Extract the [X, Y] coordinate from the center of the cell holding the provided text.  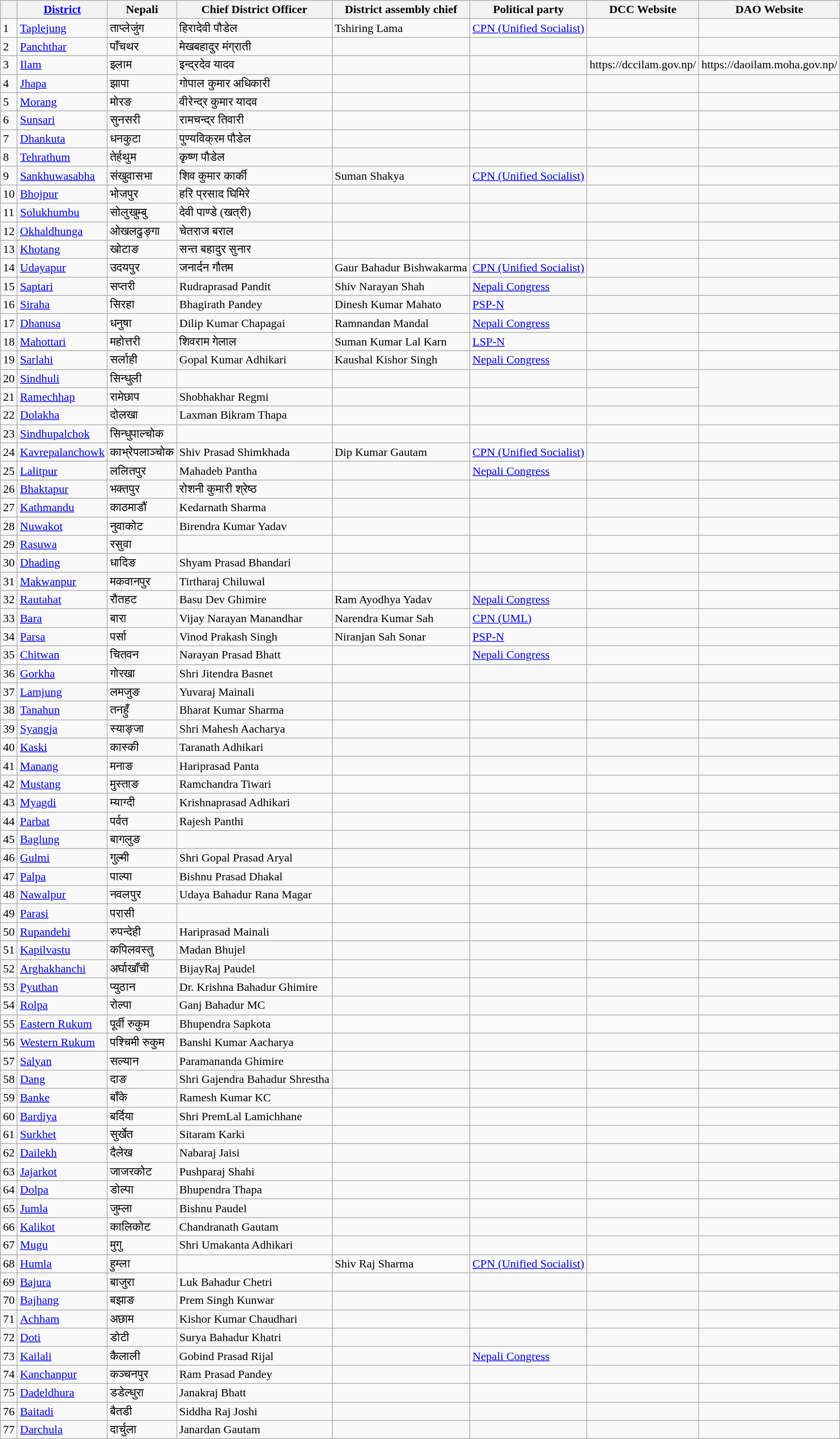
धनुषा [141, 323]
कास्की [141, 747]
68 [9, 1264]
Tirtharaj Chiluwal [255, 581]
Bajhang [62, 1300]
Madan Bhujel [255, 950]
75 [9, 1392]
9 [9, 175]
Pushparaj Shahi [255, 1172]
Jumla [62, 1208]
Nepali [141, 10]
20 [9, 378]
Gopal Kumar Adhikari [255, 360]
Suman Shakya [401, 175]
Luk Bahadur Chetri [255, 1282]
Kaski [62, 747]
Salyan [62, 1061]
सुनसरी [141, 120]
डोल्पा [141, 1190]
Rajesh Panthi [255, 821]
Shiv Raj Sharma [401, 1264]
तनहुँ [141, 710]
70 [9, 1300]
53 [9, 987]
Paramananda Ghimire [255, 1061]
Surkhet [62, 1135]
Ramchandra Tiwari [255, 784]
चितवन [141, 655]
Udaya Bahadur Rana Magar [255, 895]
Siddha Raj Joshi [255, 1411]
दोलखा [141, 415]
Ram Ayodhya Yadav [401, 600]
मुस्ताङ [141, 784]
चेतराज बराल [255, 231]
Tehrathum [62, 157]
Sindhupalchok [62, 434]
Rautahat [62, 600]
मेखबहादुर मंग्राती [255, 47]
3 [9, 65]
हरि प्रसाद घिमिरे [255, 194]
Chief District Officer [255, 10]
Prem Singh Kunwar [255, 1300]
नुवाकोट [141, 526]
रुपन्देही [141, 932]
1 [9, 28]
Vijay Narayan Manandhar [255, 618]
76 [9, 1411]
Bishnu Paudel [255, 1208]
मोरङ [141, 102]
शिवराम गेलाल [255, 342]
गोपाल कुमार अधिकारी [255, 83]
64 [9, 1190]
जाजरकोट [141, 1172]
4 [9, 83]
Sankhuwasabha [62, 175]
Shri Gopal Prasad Aryal [255, 858]
रामचन्द्र तिवारी [255, 120]
District assembly chief [401, 10]
Shiv Narayan Shah [401, 286]
Nabaraj Jaisi [255, 1153]
43 [9, 802]
रसुवा [141, 545]
55 [9, 1024]
शिव कुमार कार्की [255, 175]
Mugu [62, 1245]
Kaushal Kishor Singh [401, 360]
Janardan Gautam [255, 1430]
44 [9, 821]
स्याङ्जा [141, 729]
32 [9, 600]
Bara [62, 618]
कपिलवस्तु [141, 950]
सिरहा [141, 305]
11 [9, 212]
Shyam Prasad Bhandari [255, 563]
मुगु [141, 1245]
Arghakhanchi [62, 969]
Parbat [62, 821]
ताप्लेजुंग [141, 28]
33 [9, 618]
2 [9, 47]
Bharat Kumar Sharma [255, 710]
DAO Website [769, 10]
8 [9, 157]
BijayRaj Paudel [255, 969]
Yuvaraj Mainali [255, 692]
72 [9, 1337]
73 [9, 1356]
Sarlahi [62, 360]
10 [9, 194]
Dinesh Kumar Mahato [401, 305]
डोटी [141, 1337]
परासी [141, 913]
सन्त बहादुर सुनार [255, 250]
29 [9, 545]
सोलुखुम्बु [141, 212]
17 [9, 323]
बाँके [141, 1097]
गोरखा [141, 673]
26 [9, 489]
अर्घाखाँची [141, 969]
59 [9, 1097]
बर्दिया [141, 1116]
Dailekh [62, 1153]
Lalitpur [62, 470]
Janakraj Bhatt [255, 1392]
Achham [62, 1319]
Mahottari [62, 342]
दार्चुला [141, 1430]
Mahadeb Pantha [255, 470]
12 [9, 231]
31 [9, 581]
Rupandehi [62, 932]
District [62, 10]
गुल्मी [141, 858]
14 [9, 268]
Ramechhap [62, 397]
Kanchanpur [62, 1374]
Sindhuli [62, 378]
Shri Jitendra Basnet [255, 673]
कालिकोट [141, 1227]
Bhupendra Sapkota [255, 1024]
Sitaram Karki [255, 1135]
63 [9, 1172]
अछाम [141, 1319]
19 [9, 360]
Tanahun [62, 710]
Humla [62, 1264]
सुर्खेत [141, 1135]
46 [9, 858]
पर्सा [141, 637]
Eastern Rukum [62, 1024]
धनकुटा [141, 139]
पर्वत [141, 821]
कृष्ण पौडेल [255, 157]
Gorkha [62, 673]
Laxman Bikram Thapa [255, 415]
लमजुङ [141, 692]
बागलुङ [141, 840]
71 [9, 1319]
5 [9, 102]
Okhaldhunga [62, 231]
Dadeldhura [62, 1392]
41 [9, 766]
77 [9, 1430]
Jajarkot [62, 1172]
54 [9, 1005]
74 [9, 1374]
सर्लाही [141, 360]
Khotang [62, 250]
https://dccilam.gov.np/ [643, 65]
69 [9, 1282]
16 [9, 305]
36 [9, 673]
30 [9, 563]
15 [9, 286]
60 [9, 1116]
Pyuthan [62, 987]
50 [9, 932]
Dilip Kumar Chapagai [255, 323]
52 [9, 969]
काभ्रेपलाञ्चोक [141, 452]
सिन्धुपाल्चोक [141, 434]
Shri Mahesh Aacharya [255, 729]
Bhojpur [62, 194]
27 [9, 507]
Basu Dev Ghimire [255, 600]
मकवानपुर [141, 581]
Rolpa [62, 1005]
28 [9, 526]
म्याग्दी [141, 802]
सल्यान [141, 1061]
प्युठान [141, 987]
58 [9, 1079]
महोत्तरी [141, 342]
डडेल्धुरा [141, 1392]
Narayan Prasad Bhatt [255, 655]
Banke [62, 1097]
नवलपुर [141, 895]
बैतडी [141, 1411]
Bardiya [62, 1116]
Bhupendra Thapa [255, 1190]
https://daoilam.moha.gov.np/ [769, 65]
Surya Bahadur Khatri [255, 1337]
Taplejung [62, 28]
जनार्दन गौतम [255, 268]
Kedarnath Sharma [255, 507]
संखुवासभा [141, 175]
Morang [62, 102]
Shri PremLal Lamichhane [255, 1116]
Chitwan [62, 655]
Ilam [62, 65]
Dhankuta [62, 139]
42 [9, 784]
Bhagirath Pandey [255, 305]
23 [9, 434]
रामेछाप [141, 397]
भक्तपुर [141, 489]
Ram Prasad Pandey [255, 1374]
पाल्पा [141, 876]
Suman Kumar Lal Karn [401, 342]
Dhading [62, 563]
इन्द्रदेव यादव [255, 65]
66 [9, 1227]
Kishor Kumar Chaudhari [255, 1319]
Bishnu Prasad Dhakal [255, 876]
Dr. Krishna Bahadur Ghimire [255, 987]
LSP-N [529, 342]
Kathmandu [62, 507]
Myagdi [62, 802]
49 [9, 913]
Doti [62, 1337]
वीरेन्द्र कुमार यादव [255, 102]
बारा [141, 618]
पाँचथर [141, 47]
दाङ [141, 1079]
तेर्हथुम [141, 157]
35 [9, 655]
सप्तरी [141, 286]
Kapilvastu [62, 950]
Solukhumbu [62, 212]
Siraha [62, 305]
Gobind Prasad Rijal [255, 1356]
Bhaktapur [62, 489]
Shiv Prasad Shimkhada [255, 452]
Saptari [62, 286]
पूर्वी रुकुम [141, 1024]
Parsa [62, 637]
62 [9, 1153]
रोल्पा [141, 1005]
बाजुरा [141, 1282]
37 [9, 692]
Gaur Bahadur Bishwakarma [401, 268]
Narendra Kumar Sah [401, 618]
Chandranath Gautam [255, 1227]
Dolakha [62, 415]
बझाङ [141, 1300]
67 [9, 1245]
Nuwakot [62, 526]
Banshi Kumar Aacharya [255, 1042]
Rudraprasad Pandit [255, 286]
Dang [62, 1079]
Palpa [62, 876]
Dhanusa [62, 323]
Syangja [62, 729]
इलाम [141, 65]
24 [9, 452]
ललितपुर [141, 470]
Darchula [62, 1430]
ओखलढुङ्गा [141, 231]
Western Rukum [62, 1042]
सिन्धुली [141, 378]
Panchthar [62, 47]
हिरादेवी पौडेल [255, 28]
Lamjung [62, 692]
Ganj Bahadur MC [255, 1005]
पश्चिमी रुकुम [141, 1042]
Political party [529, 10]
48 [9, 895]
Taranath Adhikari [255, 747]
Shri Gajendra Bahadur Shrestha [255, 1079]
उदयपुर [141, 268]
Baitadi [62, 1411]
देवी पाण्डे (खत्री) [255, 212]
38 [9, 710]
47 [9, 876]
7 [9, 139]
DCC Website [643, 10]
57 [9, 1061]
काठमाडौं [141, 507]
18 [9, 342]
34 [9, 637]
Bajura [62, 1282]
कैलाली [141, 1356]
मनाङ [141, 766]
हुम्ला [141, 1264]
Manang [62, 766]
Hariprasad Panta [255, 766]
Kavrepalanchowk [62, 452]
Udayapur [62, 268]
Shobhakhar Regmi [255, 397]
51 [9, 950]
CPN (UML) [529, 618]
22 [9, 415]
Baglung [62, 840]
Niranjan Sah Sonar [401, 637]
Dip Kumar Gautam [401, 452]
61 [9, 1135]
6 [9, 120]
Rasuwa [62, 545]
40 [9, 747]
दैलेख [141, 1153]
Makwanpur [62, 581]
भोजपुर [141, 194]
Kalikot [62, 1227]
56 [9, 1042]
25 [9, 470]
13 [9, 250]
Gulmi [62, 858]
झापा [141, 83]
Sunsari [62, 120]
कञ्चनपुर [141, 1374]
जुम्ला [141, 1208]
Birendra Kumar Yadav [255, 526]
Kailali [62, 1356]
Ramesh Kumar KC [255, 1097]
Nawalpur [62, 895]
Hariprasad Mainali [255, 932]
Ramnandan Mandal [401, 323]
धादिङ [141, 563]
Vinod Prakash Singh [255, 637]
Tshiring Lama [401, 28]
Krishnaprasad Adhikari [255, 802]
Dolpa [62, 1190]
Jhapa [62, 83]
पुण्यविक्रम पौडेल [255, 139]
65 [9, 1208]
खोटाङ [141, 250]
Shri Umakanta Adhikari [255, 1245]
Mustang [62, 784]
45 [9, 840]
रौतहट [141, 600]
Parasi [62, 913]
21 [9, 397]
रोशनी कुमारी श्रेष्ठ [255, 489]
39 [9, 729]
